Return the (X, Y) coordinate for the center point of the cell that contains the specified text.  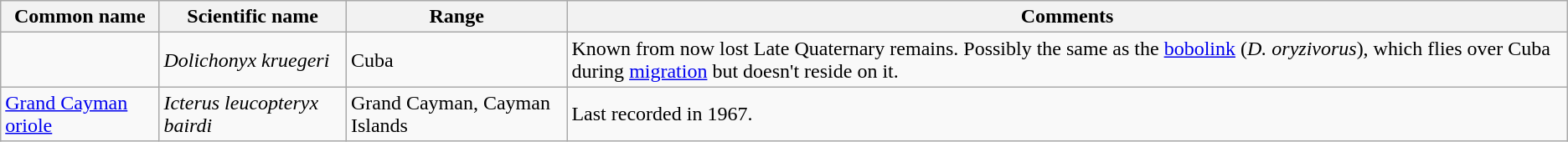
Scientific name (253, 17)
Range (456, 17)
Dolichonyx kruegeri (253, 60)
Icterus leucopteryx bairdi (253, 114)
Comments (1067, 17)
Last recorded in 1967. (1067, 114)
Grand Cayman, Cayman Islands (456, 114)
Grand Cayman oriole (80, 114)
Common name (80, 17)
Cuba (456, 60)
